Search for the cell housing the specified text and yield its [x, y] center coordinate. 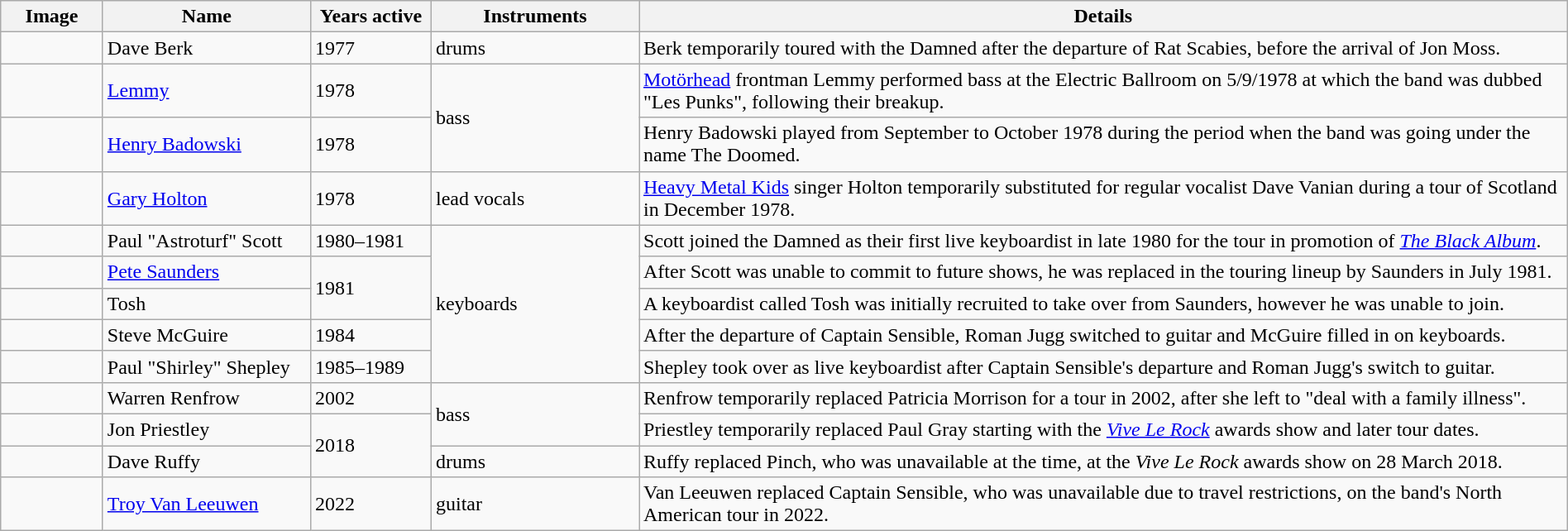
Dave Ruffy [207, 461]
Motörhead frontman Lemmy performed bass at the Electric Ballroom on 5/9/1978 at which the band was dubbed "Les Punks", following their breakup. [1103, 91]
Troy Van Leeuwen [207, 505]
Instruments [534, 17]
Shepley took over as live keyboardist after Captain Sensible's departure and Roman Jugg's switch to guitar. [1103, 366]
A keyboardist called Tosh was initially recruited to take over from Saunders, however he was unable to join. [1103, 304]
1981 [370, 288]
Renfrow temporarily replaced Patricia Morrison for a tour in 2002, after she left to "deal with a family illness". [1103, 398]
After Scott was unable to commit to future shows, he was replaced in the touring lineup by Saunders in July 1981. [1103, 272]
Scott joined the Damned as their first live keyboardist in late 1980 for the tour in promotion of The Black Album. [1103, 241]
lead vocals [534, 199]
Henry Badowski [207, 144]
Pete Saunders [207, 272]
keyboards [534, 304]
2002 [370, 398]
Warren Renfrow [207, 398]
1985–1989 [370, 366]
Heavy Metal Kids singer Holton temporarily substituted for regular vocalist Dave Vanian during a tour of Scotland in December 1978. [1103, 199]
Image [52, 17]
Jon Priestley [207, 429]
Dave Berk [207, 48]
After the departure of Captain Sensible, Roman Jugg switched to guitar and McGuire filled in on keyboards. [1103, 335]
Details [1103, 17]
Henry Badowski played from September to October 1978 during the period when the band was going under the name The Doomed. [1103, 144]
Gary Holton [207, 199]
guitar [534, 505]
Steve McGuire [207, 335]
2018 [370, 445]
Van Leeuwen replaced Captain Sensible, who was unavailable due to travel restrictions, on the band's North American tour in 2022. [1103, 505]
Ruffy replaced Pinch, who was unavailable at the time, at the Vive Le Rock awards show on 28 March 2018. [1103, 461]
2022 [370, 505]
Name [207, 17]
Paul "Astroturf" Scott [207, 241]
1984 [370, 335]
Tosh [207, 304]
Berk temporarily toured with the Damned after the departure of Rat Scabies, before the arrival of Jon Moss. [1103, 48]
1980–1981 [370, 241]
Lemmy [207, 91]
1977 [370, 48]
Paul "Shirley" Shepley [207, 366]
Years active [370, 17]
Priestley temporarily replaced Paul Gray starting with the Vive Le Rock awards show and later tour dates. [1103, 429]
